Provide the (X, Y) coordinate of the cell's center where the given text is located.  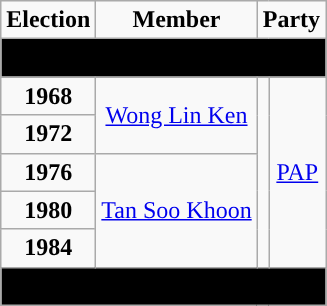
Wong Lin Ken (176, 115)
1972 (48, 134)
1976 (48, 172)
Tan Soo Khoon (176, 210)
Constituency abolished (1988) (164, 286)
PAP (298, 172)
Party (291, 20)
1984 (48, 248)
Member (176, 20)
1968 (48, 96)
Election (48, 20)
Formation (164, 58)
1980 (48, 210)
